Extract the (x, y) coordinate from the center of the cell holding the provided text.  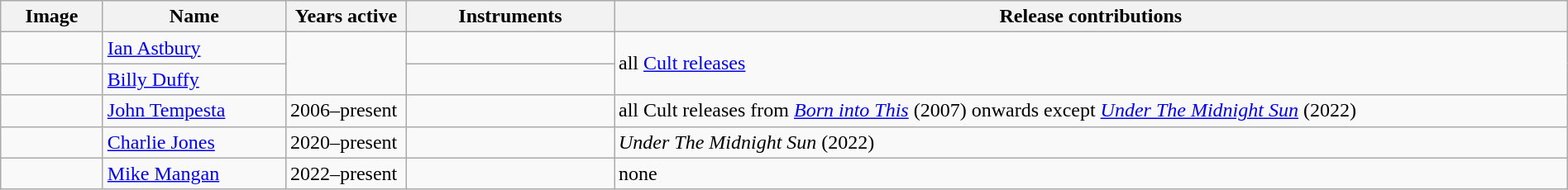
none (1090, 173)
all Cult releases from Born into This (2007) onwards except Under The Midnight Sun (2022) (1090, 111)
Release contributions (1090, 17)
2022–present (346, 173)
all Cult releases (1090, 64)
Ian Astbury (194, 48)
2006–present (346, 111)
Billy Duffy (194, 79)
Mike Mangan (194, 173)
Years active (346, 17)
John Tempesta (194, 111)
Image (52, 17)
Charlie Jones (194, 142)
2020–present (346, 142)
Instruments (509, 17)
Name (194, 17)
Under The Midnight Sun (2022) (1090, 142)
